From the cell containing the given text, extract its center point as (x, y) coordinate. 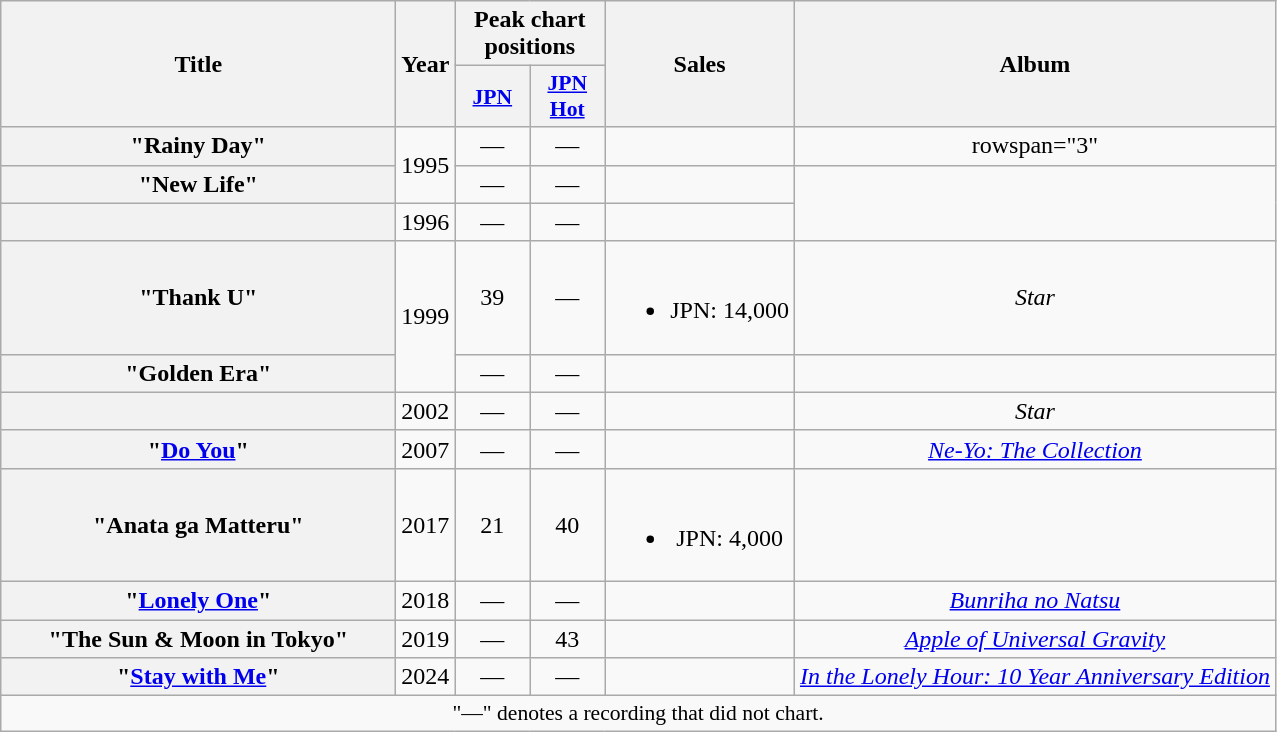
1995 (426, 165)
"Lonely One" (198, 600)
2019 (426, 639)
Year (426, 64)
2017 (426, 524)
"Do You" (198, 449)
"Golden Era" (198, 373)
Album (1034, 64)
"Anata ga Matteru" (198, 524)
In the Lonely Hour: 10 Year Anniversary Edition (1034, 677)
39 (492, 298)
"New Life" (198, 184)
Peak chart positions (530, 34)
JPN: 4,000 (700, 524)
Bunriha no Natsu (1034, 600)
21 (492, 524)
2018 (426, 600)
JPN: 14,000 (700, 298)
43 (568, 639)
40 (568, 524)
1996 (426, 222)
Sales (700, 64)
Ne-Yo: The Collection (1034, 449)
"Thank U" (198, 298)
Title (198, 64)
rowspan="3" (1034, 146)
"Rainy Day" (198, 146)
2002 (426, 411)
"Stay with Me" (198, 677)
2007 (426, 449)
JPN Hot (568, 96)
"—" denotes a recording that did not chart. (638, 714)
2024 (426, 677)
"The Sun & Moon in Tokyo" (198, 639)
1999 (426, 316)
Apple of Universal Gravity (1034, 639)
JPN (492, 96)
